Output the [x, y] coordinate of the center of the cell containing the given text.  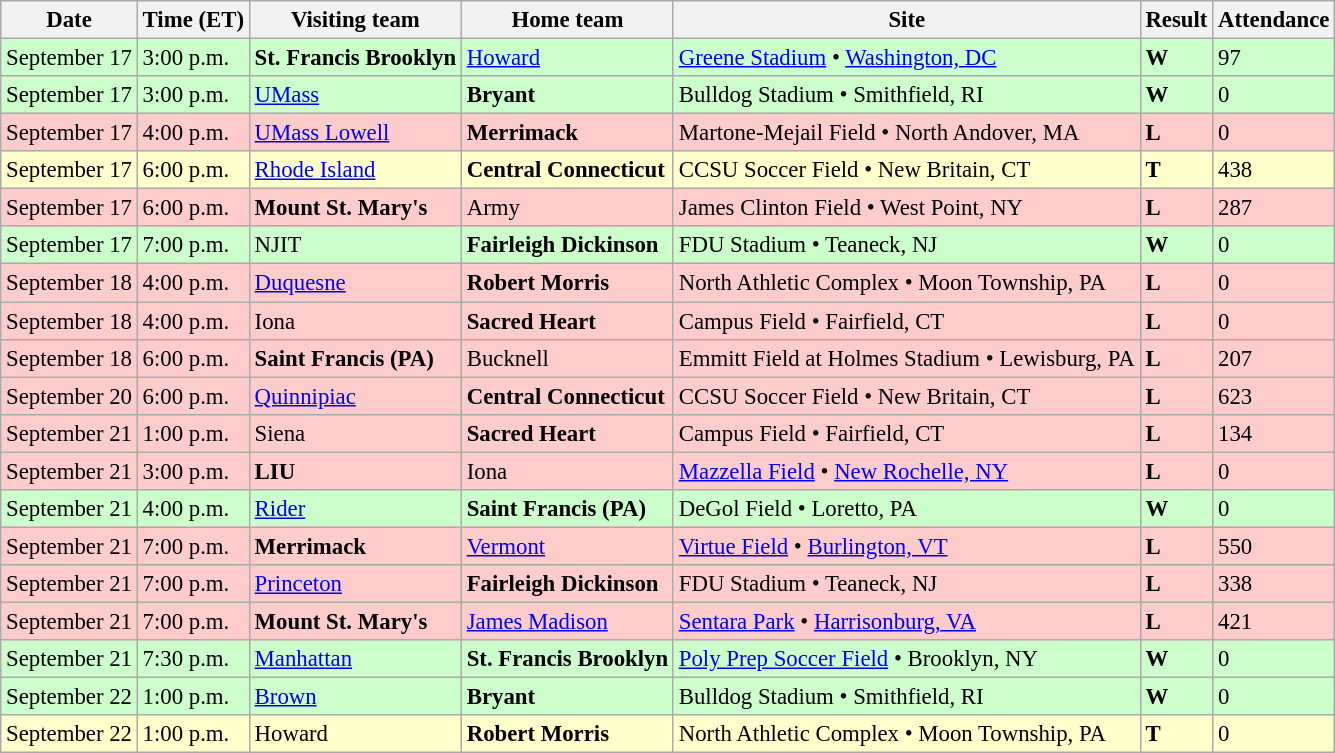
Site [906, 20]
NJIT [355, 245]
623 [1274, 396]
Army [567, 208]
Mazzella Field • New Rochelle, NY [906, 471]
Time (ET) [193, 20]
UMass Lowell [355, 133]
7:30 p.m. [193, 659]
Emmitt Field at Holmes Stadium • Lewisburg, PA [906, 358]
September 20 [69, 396]
Princeton [355, 584]
421 [1274, 621]
287 [1274, 208]
Virtue Field • Burlington, VT [906, 546]
Bucknell [567, 358]
Poly Prep Soccer Field • Brooklyn, NY [906, 659]
Visiting team [355, 20]
UMass [355, 95]
Vermont [567, 546]
Attendance [1274, 20]
Quinnipiac [355, 396]
James Clinton Field • West Point, NY [906, 208]
Siena [355, 433]
134 [1274, 433]
550 [1274, 546]
James Madison [567, 621]
LIU [355, 471]
Sentara Park • Harrisonburg, VA [906, 621]
Duquesne [355, 283]
Greene Stadium • Washington, DC [906, 58]
97 [1274, 58]
Martone-Mejail Field • North Andover, MA [906, 133]
Rhode Island [355, 170]
438 [1274, 170]
Rider [355, 509]
Result [1176, 20]
Brown [355, 697]
Date [69, 20]
207 [1274, 358]
338 [1274, 584]
DeGol Field • Loretto, PA [906, 509]
Manhattan [355, 659]
Home team [567, 20]
